Detect which cell encompasses the target text, then output its [x, y] center coordinate. 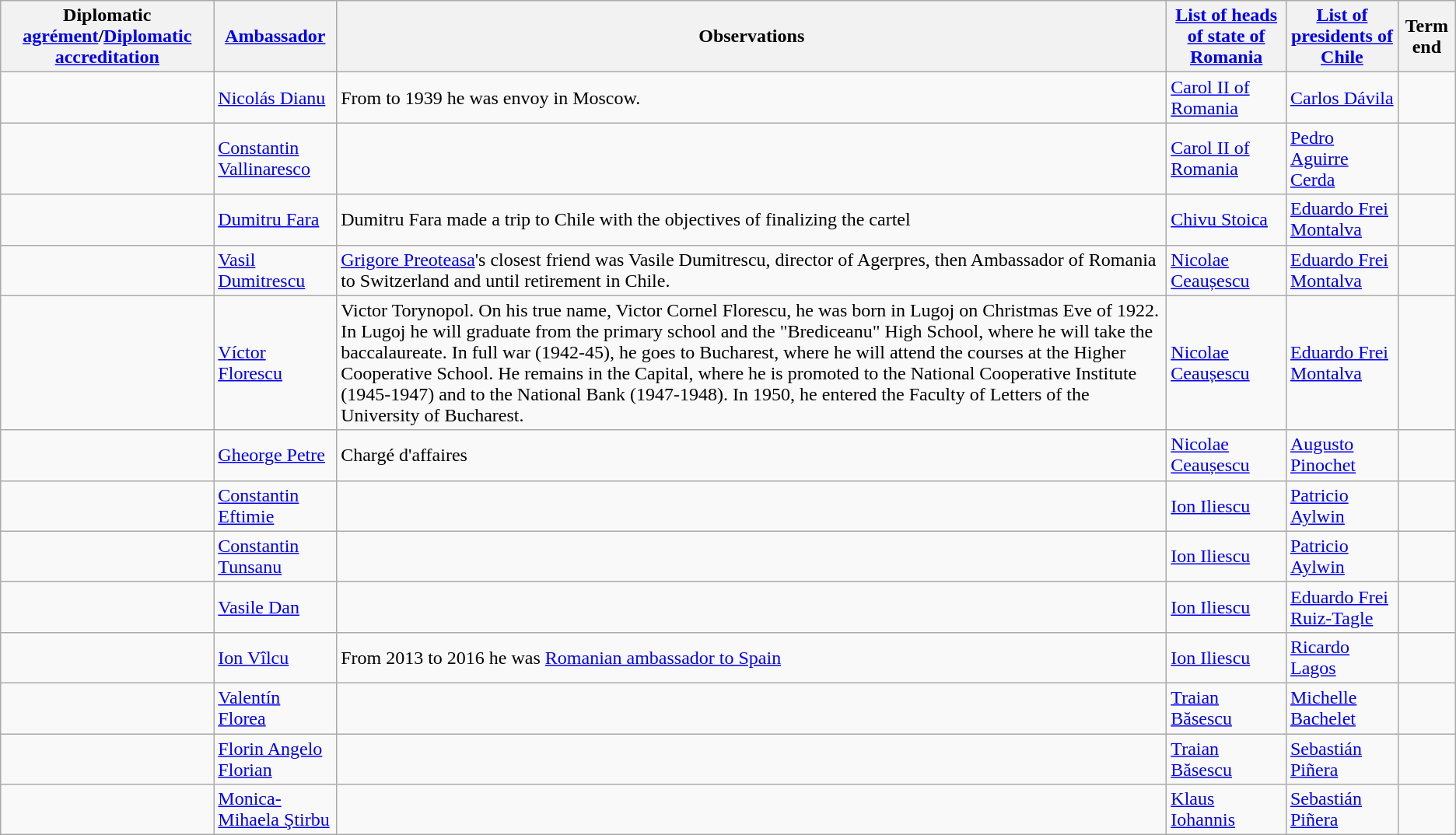
From 2013 to 2016 he was Romanian ambassador to Spain [751, 658]
Víctor Florescu [275, 362]
Florin Angelo Florian [275, 759]
Pedro Aguirre Cerda [1342, 159]
From to 1939 he was envoy in Moscow. [751, 98]
Term end [1426, 37]
Constantin Eftimie [275, 505]
Ricardo Lagos [1342, 658]
List of presidents of Chile [1342, 37]
List of heads of state of Romania [1227, 37]
Vasile Dan [275, 606]
Diplomatic agrément/Diplomatic accreditation [107, 37]
Constantin Tunsanu [275, 557]
Chargé d'affaires [751, 456]
Nicolás Dianu [275, 98]
Gheorge Petre [275, 456]
Dumitru Fara [275, 219]
Ion Vîlcu [275, 658]
Vasil Dumitrescu [275, 271]
Klaus Iohannis [1227, 810]
Carlos Dávila [1342, 98]
Eduardo Frei Ruiz-Tagle [1342, 606]
Valentín Florea [275, 707]
Monica-Mihaela Ştirbu [275, 810]
Observations [751, 37]
Augusto Pinochet [1342, 456]
Michelle Bachelet [1342, 707]
Ambassador [275, 37]
Constantin Vallinaresco [275, 159]
Chivu Stoica [1227, 219]
Dumitru Fara made a trip to Chile with the objectives of finalizing the cartel [751, 219]
